Return (x, y) of the center of cell containing provided text 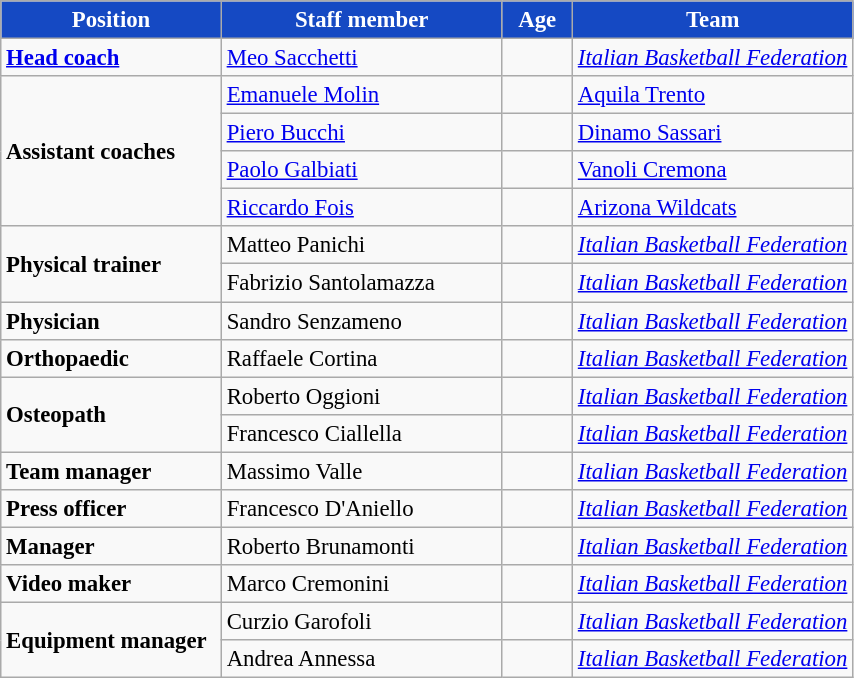
Osteopath (112, 414)
Vanoli Cremona (714, 170)
Riccardo Fois (362, 208)
Team manager (112, 471)
Team (714, 20)
Position (112, 20)
Physical trainer (112, 264)
Francesco D'Aniello (362, 509)
Manager (112, 546)
Equipment manager (112, 640)
Fabrizio Santolamazza (362, 283)
Assistant coaches (112, 151)
Curzio Garofoli (362, 621)
Marco Cremonini (362, 584)
Sandro Senzameno (362, 321)
Aquila Trento (714, 95)
Matteo Panichi (362, 245)
Press officer (112, 509)
Emanuele Molin (362, 95)
Physician (112, 321)
Meo Sacchetti (362, 58)
Paolo Galbiati (362, 170)
Massimo Valle (362, 471)
Piero Bucchi (362, 133)
Dinamo Sassari (714, 133)
Age (538, 20)
Francesco Ciallella (362, 433)
Andrea Annessa (362, 659)
Orthopaedic (112, 358)
Video maker (112, 584)
Roberto Brunamonti (362, 546)
Staff member (362, 20)
Roberto Oggioni (362, 396)
Raffaele Cortina (362, 358)
Arizona Wildcats (714, 208)
Head coach (112, 58)
